Locate the cell with the specified text and output its (X, Y) center coordinate. 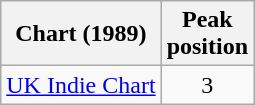
Chart (1989) (81, 34)
Peakposition (207, 34)
UK Indie Chart (81, 85)
3 (207, 85)
